Return [x, y] of the center of cell containing provided text 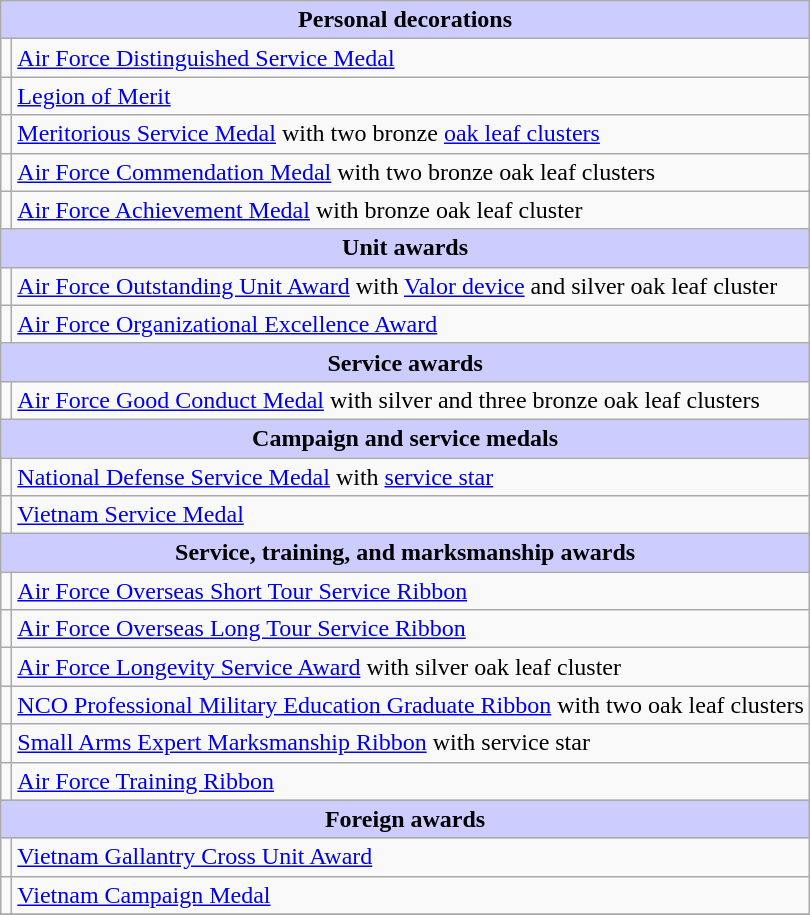
Small Arms Expert Marksmanship Ribbon with service star [411, 743]
Air Force Training Ribbon [411, 781]
Air Force Longevity Service Award with silver oak leaf cluster [411, 667]
Air Force Overseas Long Tour Service Ribbon [411, 629]
Vietnam Service Medal [411, 515]
Legion of Merit [411, 96]
Service, training, and marksmanship awards [406, 553]
Air Force Overseas Short Tour Service Ribbon [411, 591]
Air Force Commendation Medal with two bronze oak leaf clusters [411, 172]
NCO Professional Military Education Graduate Ribbon with two oak leaf clusters [411, 705]
Air Force Good Conduct Medal with silver and three bronze oak leaf clusters [411, 400]
Vietnam Campaign Medal [411, 895]
Air Force Achievement Medal with bronze oak leaf cluster [411, 210]
Campaign and service medals [406, 438]
Air Force Organizational Excellence Award [411, 324]
Air Force Distinguished Service Medal [411, 58]
Personal decorations [406, 20]
Foreign awards [406, 819]
Air Force Outstanding Unit Award with Valor device and silver oak leaf cluster [411, 286]
Unit awards [406, 248]
Vietnam Gallantry Cross Unit Award [411, 857]
Meritorious Service Medal with two bronze oak leaf clusters [411, 134]
National Defense Service Medal with service star [411, 477]
Service awards [406, 362]
